Find where the given text appears and provide that cell's center as [X, Y] coordinate. 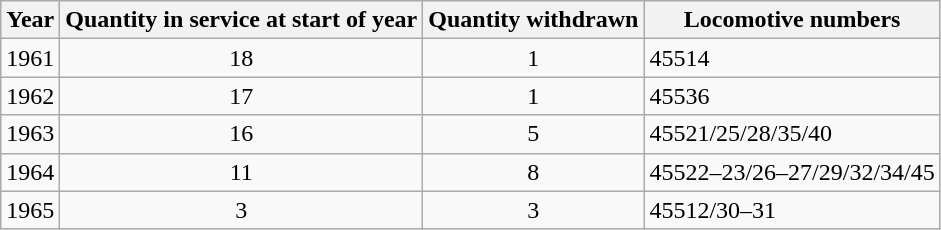
16 [242, 134]
45536 [792, 96]
45522–23/26–27/29/32/34/45 [792, 172]
8 [534, 172]
1963 [30, 134]
11 [242, 172]
1965 [30, 210]
45521/25/28/35/40 [792, 134]
Locomotive numbers [792, 20]
Year [30, 20]
1964 [30, 172]
17 [242, 96]
1962 [30, 96]
Quantity in service at start of year [242, 20]
45514 [792, 58]
Quantity withdrawn [534, 20]
18 [242, 58]
5 [534, 134]
45512/30–31 [792, 210]
1961 [30, 58]
